Output the (x, y) coordinate of the center of the cell containing the given text.  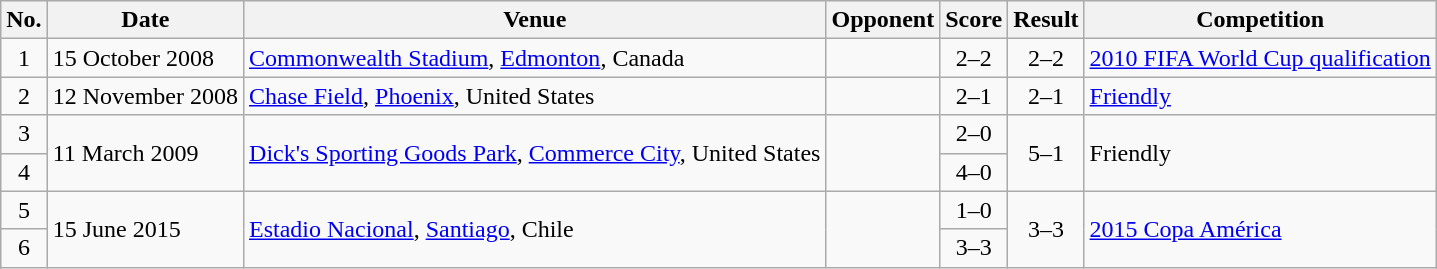
Venue (535, 20)
6 (24, 248)
Competition (1260, 20)
2010 FIFA World Cup qualification (1260, 58)
No. (24, 20)
11 March 2009 (145, 153)
5–1 (1046, 153)
Result (1046, 20)
1–0 (974, 210)
Score (974, 20)
4 (24, 172)
15 October 2008 (145, 58)
3 (24, 134)
Opponent (883, 20)
12 November 2008 (145, 96)
2–0 (974, 134)
5 (24, 210)
Dick's Sporting Goods Park, Commerce City, United States (535, 153)
2 (24, 96)
1 (24, 58)
Date (145, 20)
Chase Field, Phoenix, United States (535, 96)
2015 Copa América (1260, 229)
Commonwealth Stadium, Edmonton, Canada (535, 58)
4–0 (974, 172)
15 June 2015 (145, 229)
Estadio Nacional, Santiago, Chile (535, 229)
